For the text-containing cell, return its midpoint in [X, Y] coordinate format. 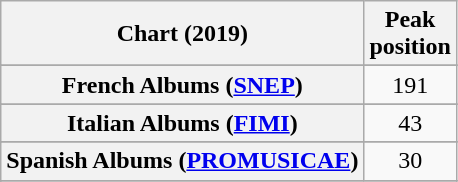
43 [410, 123]
191 [410, 85]
French Albums (SNEP) [182, 85]
Peakposition [410, 34]
Italian Albums (FIMI) [182, 123]
Chart (2019) [182, 34]
Spanish Albums (PROMUSICAE) [182, 161]
30 [410, 161]
